Return the [x, y] coordinate for the center point of the cell that contains the specified text.  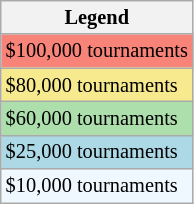
$10,000 tournaments [97, 186]
$25,000 tournaments [97, 152]
$100,000 tournaments [97, 51]
$60,000 tournaments [97, 118]
$80,000 tournaments [97, 85]
Legend [97, 17]
